Search for the cell housing the specified text and yield its (x, y) center coordinate. 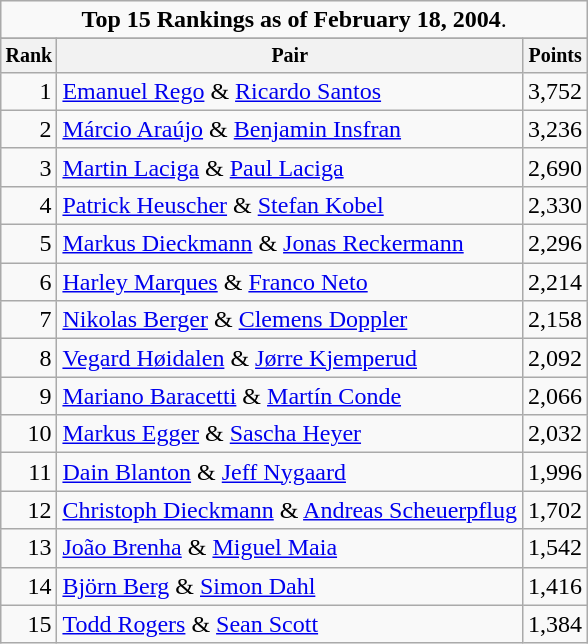
2,690 (556, 167)
Björn Berg & Simon Dahl (290, 586)
Emanuel Rego & Ricardo Santos (290, 91)
1,384 (556, 624)
1,542 (556, 548)
Patrick Heuscher & Stefan Kobel (290, 205)
Christoph Dieckmann & Andreas Scheuerpflug (290, 510)
2,066 (556, 396)
3 (29, 167)
Rank (29, 56)
João Brenha & Miguel Maia (290, 548)
Dain Blanton & Jeff Nygaard (290, 472)
13 (29, 548)
3,236 (556, 129)
8 (29, 358)
Points (556, 56)
Todd Rogers & Sean Scott (290, 624)
Vegard Høidalen & Jørre Kjemperud (290, 358)
12 (29, 510)
Top 15 Rankings as of February 18, 2004. (294, 20)
11 (29, 472)
6 (29, 282)
Markus Egger & Sascha Heyer (290, 434)
2,330 (556, 205)
10 (29, 434)
1,416 (556, 586)
Markus Dieckmann & Jonas Reckermann (290, 244)
14 (29, 586)
4 (29, 205)
Márcio Araújo & Benjamin Insfran (290, 129)
2,032 (556, 434)
9 (29, 396)
Harley Marques & Franco Neto (290, 282)
2,092 (556, 358)
2 (29, 129)
2,158 (556, 320)
1 (29, 91)
2,214 (556, 282)
7 (29, 320)
15 (29, 624)
Nikolas Berger & Clemens Doppler (290, 320)
2,296 (556, 244)
5 (29, 244)
Pair (290, 56)
3,752 (556, 91)
1,996 (556, 472)
1,702 (556, 510)
Martin Laciga & Paul Laciga (290, 167)
Mariano Baracetti & Martín Conde (290, 396)
